For the text-containing cell, return its midpoint in [X, Y] coordinate format. 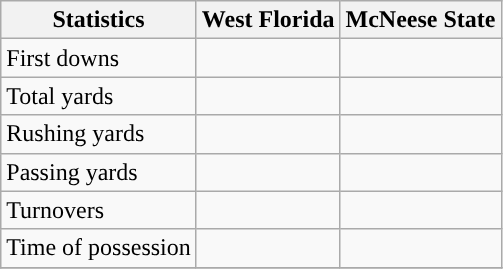
McNeese State [420, 20]
Total yards [99, 96]
First downs [99, 58]
Passing yards [99, 172]
Rushing yards [99, 134]
Statistics [99, 20]
Turnovers [99, 210]
Time of possession [99, 248]
West Florida [268, 20]
